Provide the [X, Y] coordinate of the cell's center where the given text is located.  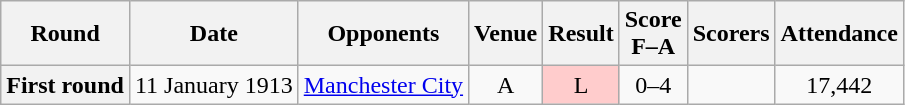
L [581, 85]
Scorers [731, 34]
Opponents [383, 34]
11 January 1913 [214, 85]
0–4 [653, 85]
17,442 [839, 85]
A [506, 85]
ScoreF–A [653, 34]
Date [214, 34]
Result [581, 34]
First round [66, 85]
Venue [506, 34]
Manchester City [383, 85]
Round [66, 34]
Attendance [839, 34]
